Return (X, Y) of the center of cell containing provided text 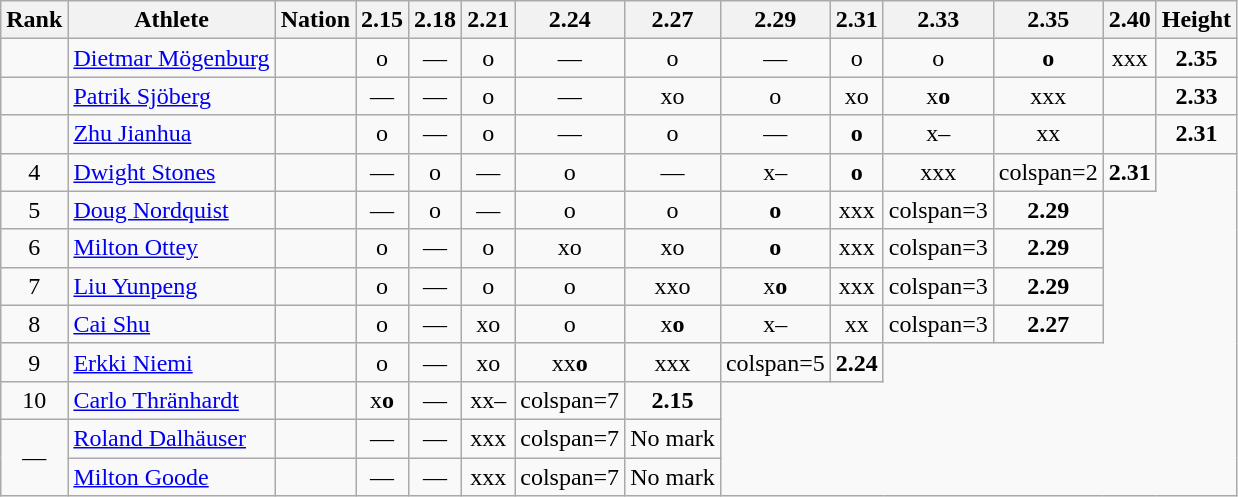
xx– (488, 400)
4 (34, 172)
Roland Dalhäuser (172, 438)
6 (34, 248)
Cai Shu (172, 324)
colspan=2 (1048, 172)
10 (34, 400)
Doug Nordquist (172, 210)
Liu Yunpeng (172, 286)
Height (1196, 20)
2.40 (1130, 20)
Zhu Jianhua (172, 134)
5 (34, 210)
colspan=5 (775, 362)
Nation (315, 20)
Milton Ottey (172, 248)
Carlo Thränhardt (172, 400)
9 (34, 362)
Athlete (172, 20)
Milton Goode (172, 477)
Dwight Stones (172, 172)
Dietmar Mögenburg (172, 58)
Rank (34, 20)
2.21 (488, 20)
7 (34, 286)
2.18 (436, 20)
8 (34, 324)
Patrik Sjöberg (172, 96)
Erkki Niemi (172, 362)
